Output the [x, y] coordinate of the center of the cell containing the given text.  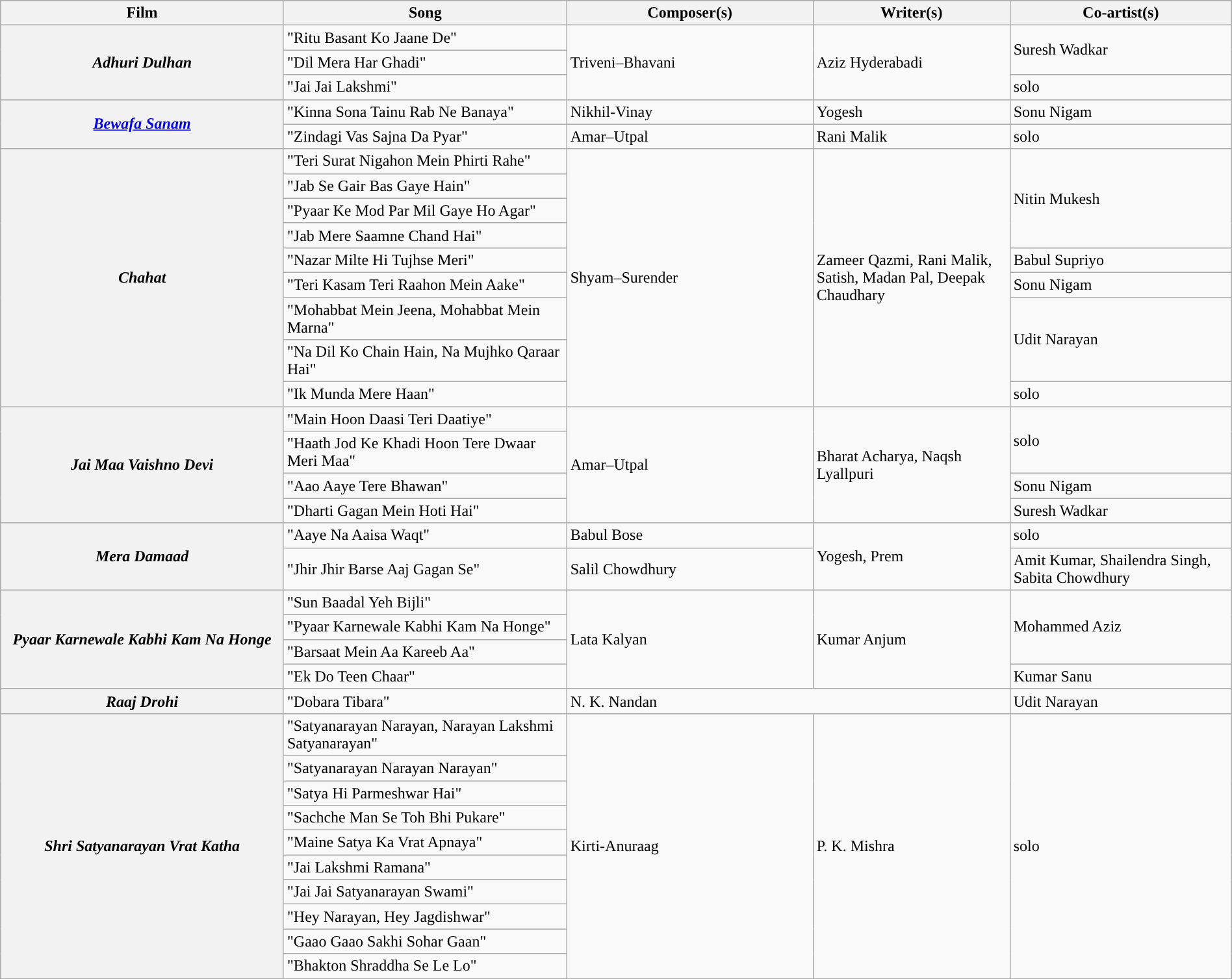
"Hey Narayan, Hey Jagdishwar" [425, 917]
Bharat Acharya, Naqsh Lyallpuri [911, 465]
Kumar Sanu [1120, 676]
Chahat [142, 278]
Triveni–Bhavani [690, 62]
Nitin Mukesh [1120, 198]
Rani Malik [911, 136]
"Jai Jai Lakshmi" [425, 87]
"Ek Do Teen Chaar" [425, 676]
"Na Dil Ko Chain Hain, Na Mujhko Qaraar Hai" [425, 361]
Kumar Anjum [911, 639]
"Pyaar Karnewale Kabhi Kam Na Honge" [425, 627]
"Jai Jai Satyanarayan Swami" [425, 892]
Kirti-Anuraag [690, 846]
Film [142, 13]
Babul Bose [690, 535]
"Jai Lakshmi Ramana" [425, 867]
Salil Chowdhury [690, 569]
Composer(s) [690, 13]
"Satya Hi Parmeshwar Hai" [425, 793]
Mohammed Aziz [1120, 627]
"Dil Mera Har Ghadi" [425, 62]
"Satyanarayan Narayan Narayan" [425, 768]
"Teri Kasam Teri Raahon Mein Aake" [425, 285]
"Gaao Gaao Sakhi Sohar Gaan" [425, 941]
"Aao Aaye Tere Bhawan" [425, 486]
Lata Kalyan [690, 639]
"Ik Munda Mere Haan" [425, 394]
"Mohabbat Mein Jeena, Mohabbat Mein Marna" [425, 318]
Nikhil-Vinay [690, 112]
P. K. Mishra [911, 846]
Shyam–Surender [690, 278]
"Nazar Milte Hi Tujhse Meri" [425, 260]
Pyaar Karnewale Kabhi Kam Na Honge [142, 639]
Shri Satyanarayan Vrat Katha [142, 846]
"Sun Baadal Yeh Bijli" [425, 602]
Amit Kumar, Shailendra Singh, Sabita Chowdhury [1120, 569]
"Haath Jod Ke Khadi Hoon Tere Dwaar Meri Maa" [425, 452]
N. K. Nandan [788, 701]
"Kinna Sona Tainu Rab Ne Banaya" [425, 112]
"Pyaar Ke Mod Par Mil Gaye Ho Agar" [425, 210]
"Dharti Gagan Mein Hoti Hai" [425, 511]
"Maine Satya Ka Vrat Apnaya" [425, 843]
"Zindagi Vas Sajna Da Pyar" [425, 136]
Bewafa Sanam [142, 124]
"Satyanarayan Narayan, Narayan Lakshmi Satyanarayan" [425, 734]
"Aaye Na Aaisa Waqt" [425, 535]
"Jab Se Gair Bas Gaye Hain" [425, 186]
Song [425, 13]
"Ritu Basant Ko Jaane De" [425, 38]
Yogesh [911, 112]
"Main Hoon Daasi Teri Daatiye" [425, 419]
Babul Supriyo [1120, 260]
Writer(s) [911, 13]
Mera Damaad [142, 556]
Jai Maa Vaishno Devi [142, 465]
"Barsaat Mein Aa Kareeb Aa" [425, 652]
"Jhir Jhir Barse Aaj Gagan Se" [425, 569]
"Sachche Man Se Toh Bhi Pukare" [425, 818]
Raaj Drohi [142, 701]
"Bhakton Shraddha Se Le Lo" [425, 966]
"Jab Mere Saamne Chand Hai" [425, 235]
Yogesh, Prem [911, 556]
"Teri Surat Nigahon Mein Phirti Rahe" [425, 161]
Co-artist(s) [1120, 13]
"Dobara Tibara" [425, 701]
Adhuri Dulhan [142, 62]
Zameer Qazmi, Rani Malik, Satish, Madan Pal, Deepak Chaudhary [911, 278]
Aziz Hyderabadi [911, 62]
